From the cell containing the given text, extract its center point as (x, y) coordinate. 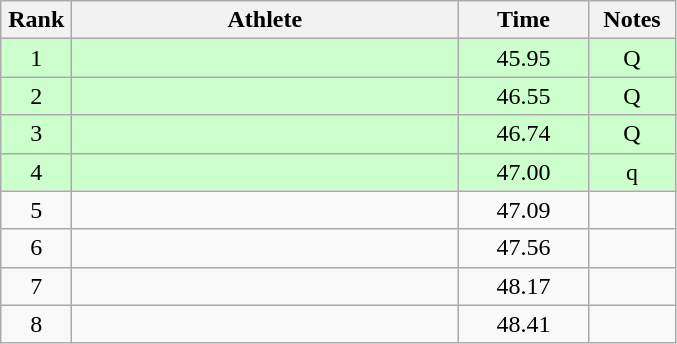
Athlete (265, 20)
4 (36, 172)
7 (36, 286)
47.56 (524, 248)
2 (36, 96)
6 (36, 248)
Rank (36, 20)
8 (36, 324)
5 (36, 210)
3 (36, 134)
47.09 (524, 210)
46.74 (524, 134)
Notes (632, 20)
48.41 (524, 324)
45.95 (524, 58)
Time (524, 20)
47.00 (524, 172)
46.55 (524, 96)
1 (36, 58)
48.17 (524, 286)
q (632, 172)
